Pinpoint the cell where the given text exists, returning its (X, Y) midpoint coordinate. 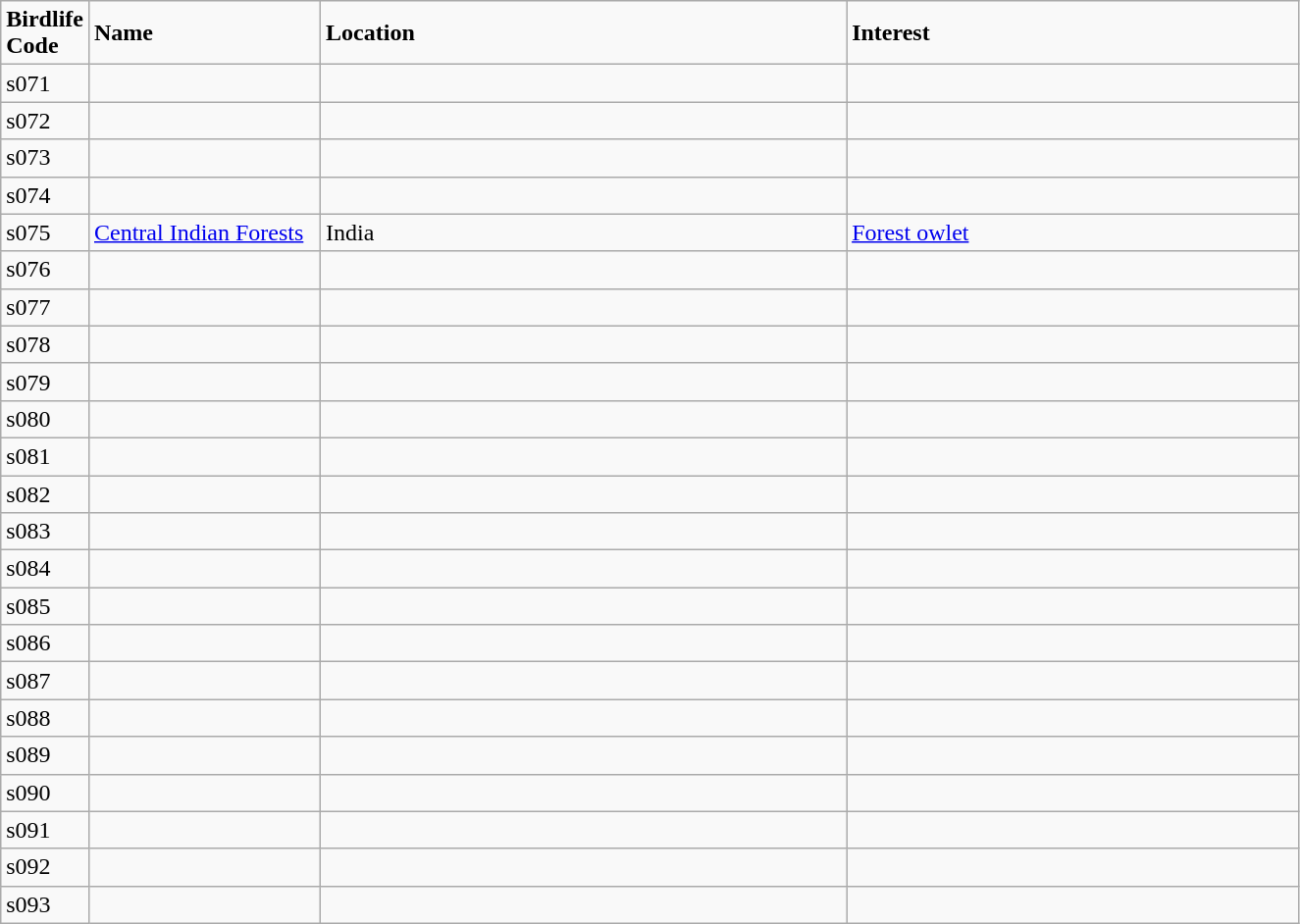
s091 (45, 830)
Birdlife Code (45, 33)
s089 (45, 755)
s078 (45, 344)
s084 (45, 569)
s082 (45, 493)
s093 (45, 904)
s090 (45, 793)
s080 (45, 419)
Name (204, 33)
s071 (45, 83)
s092 (45, 867)
s083 (45, 532)
s079 (45, 382)
s075 (45, 232)
s076 (45, 270)
Central Indian Forests (204, 232)
s088 (45, 718)
s086 (45, 643)
s087 (45, 681)
s072 (45, 121)
India (584, 232)
s077 (45, 307)
s081 (45, 456)
Forest owlet (1073, 232)
s073 (45, 158)
s074 (45, 195)
Location (584, 33)
Interest (1073, 33)
s085 (45, 606)
